Scan for the cell matching the given text and deliver its [x, y] coordinate at center. 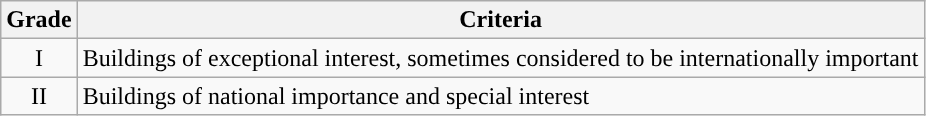
Grade [39, 20]
Buildings of national importance and special interest [500, 96]
Buildings of exceptional interest, sometimes considered to be internationally important [500, 58]
II [39, 96]
I [39, 58]
Criteria [500, 20]
